Find where the given text appears and provide that cell's center as (X, Y) coordinate. 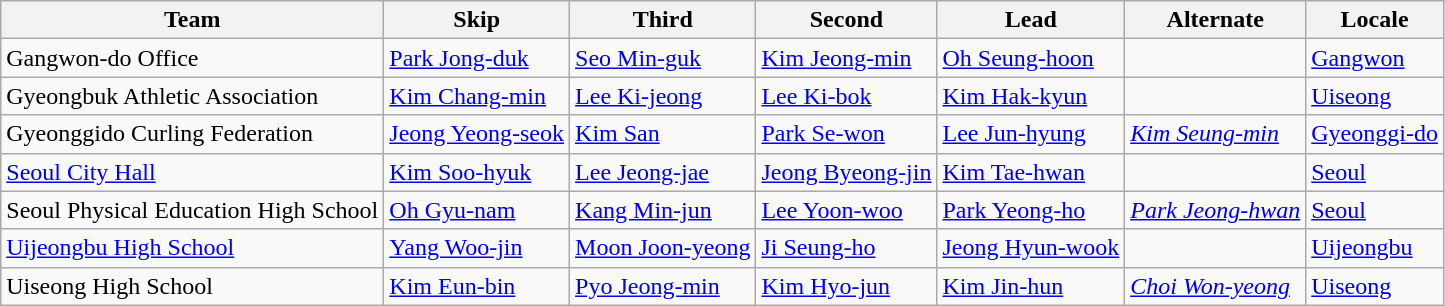
Seo Min-guk (663, 58)
Lee Ki-jeong (663, 96)
Kim Seung-min (1216, 134)
Kim Hyo-jun (846, 286)
Uijeongbu (1375, 248)
Seoul City Hall (192, 172)
Park Jeong-hwan (1216, 210)
Kim Eun-bin (477, 286)
Lee Jeong-jae (663, 172)
Jeong Yeong-seok (477, 134)
Kim Chang-min (477, 96)
Alternate (1216, 20)
Kim Soo-hyuk (477, 172)
Kim Jin-hun (1031, 286)
Second (846, 20)
Park Jong-duk (477, 58)
Kim Hak-kyun (1031, 96)
Yang Woo-jin (477, 248)
Oh Seung-hoon (1031, 58)
Jeong Hyun-wook (1031, 248)
Gangwon-do Office (192, 58)
Pyo Jeong-min (663, 286)
Moon Joon-yeong (663, 248)
Gyeonggido Curling Federation (192, 134)
Park Se-won (846, 134)
Kang Min-jun (663, 210)
Park Yeong-ho (1031, 210)
Locale (1375, 20)
Lee Jun-hyung (1031, 134)
Gyeonggi-do (1375, 134)
Kim Tae-hwan (1031, 172)
Jeong Byeong-jin (846, 172)
Lee Ki-bok (846, 96)
Lead (1031, 20)
Seoul Physical Education High School (192, 210)
Ji Seung-ho (846, 248)
Uijeongbu High School (192, 248)
Team (192, 20)
Lee Yoon-woo (846, 210)
Uiseong High School (192, 286)
Gyeongbuk Athletic Association (192, 96)
Choi Won-yeong (1216, 286)
Kim Jeong-min (846, 58)
Skip (477, 20)
Gangwon (1375, 58)
Kim San (663, 134)
Oh Gyu-nam (477, 210)
Third (663, 20)
